Provide the [x, y] coordinate of the cell's center where the given text is located.  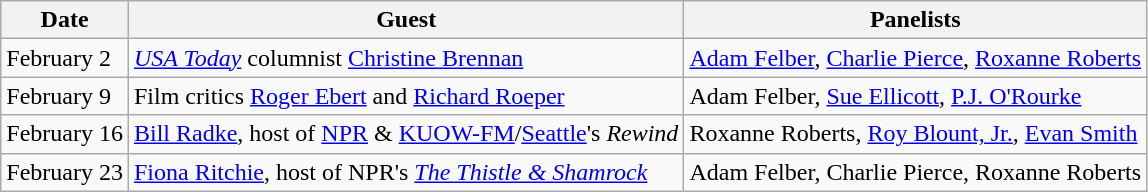
Film critics Roger Ebert and Richard Roeper [406, 96]
February 9 [65, 96]
Date [65, 20]
Panelists [916, 20]
Guest [406, 20]
February 16 [65, 134]
Fiona Ritchie, host of NPR's The Thistle & Shamrock [406, 172]
February 2 [65, 58]
Bill Radke, host of NPR & KUOW-FM/Seattle's Rewind [406, 134]
Roxanne Roberts, Roy Blount, Jr., Evan Smith [916, 134]
USA Today columnist Christine Brennan [406, 58]
Adam Felber, Sue Ellicott, P.J. O'Rourke [916, 96]
February 23 [65, 172]
